Output the (X, Y) coordinate of the center of the cell containing the given text.  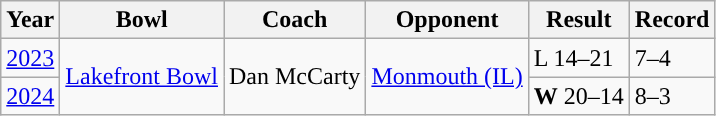
L 14–21 (578, 58)
Bowl (142, 20)
Year (30, 20)
2023 (30, 58)
7–4 (672, 58)
Lakefront Bowl (142, 77)
Result (578, 20)
8–3 (672, 96)
Dan McCarty (295, 77)
Opponent (447, 20)
2024 (30, 96)
Record (672, 20)
Coach (295, 20)
Monmouth (IL) (447, 77)
W 20–14 (578, 96)
